Identify which cell holds the provided text, then report its (x, y) central coordinate. 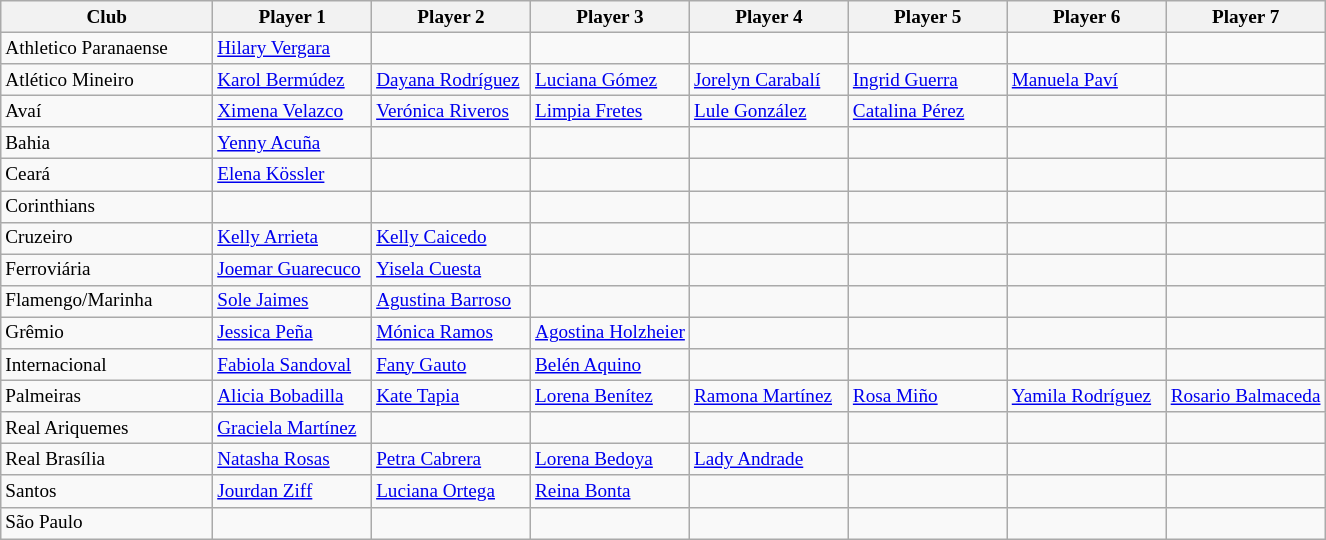
São Paulo (107, 523)
Dayana Rodríguez (452, 80)
Luciana Gómez (610, 80)
Ferroviária (107, 270)
Lule González (768, 111)
Karol Bermúdez (292, 80)
Elena Kössler (292, 175)
Player 7 (1246, 17)
Verónica Riveros (452, 111)
Alicia Bobadilla (292, 396)
Cruzeiro (107, 238)
Manuela Paví (1086, 80)
Player 1 (292, 17)
Ramona Martínez (768, 396)
Graciela Martínez (292, 428)
Atlético Mineiro (107, 80)
Fany Gauto (452, 365)
Petra Cabrera (452, 460)
Lady Andrade (768, 460)
Kelly Caicedo (452, 238)
Natasha Rosas (292, 460)
Belén Aquino (610, 365)
Mónica Ramos (452, 333)
Luciana Ortega (452, 491)
Sole Jaimes (292, 301)
Fabiola Sandoval (292, 365)
Corinthians (107, 206)
Reina Bonta (610, 491)
Grêmio (107, 333)
Athletico Paranaense (107, 48)
Yamila Rodríguez (1086, 396)
Palmeiras (107, 396)
Avaí (107, 111)
Player 6 (1086, 17)
Ximena Velazco (292, 111)
Player 5 (928, 17)
Real Brasília (107, 460)
Real Ariquemes (107, 428)
Player 4 (768, 17)
Catalina Pérez (928, 111)
Player 2 (452, 17)
Rosa Miño (928, 396)
Santos (107, 491)
Kate Tapia (452, 396)
Hilary Vergara (292, 48)
Yisela Cuesta (452, 270)
Player 3 (610, 17)
Agostina Holzheier (610, 333)
Lorena Bedoya (610, 460)
Agustina Barroso (452, 301)
Bahia (107, 143)
Rosario Balmaceda (1246, 396)
Joemar Guarecuco (292, 270)
Lorena Benítez (610, 396)
Jessica Peña (292, 333)
Internacional (107, 365)
Jorelyn Carabalí (768, 80)
Kelly Arrieta (292, 238)
Yenny Acuña (292, 143)
Jourdan Ziff (292, 491)
Ingrid Guerra (928, 80)
Club (107, 17)
Flamengo/Marinha (107, 301)
Limpia Fretes (610, 111)
Ceará (107, 175)
